Find where the given text appears and provide that cell's center as (X, Y) coordinate. 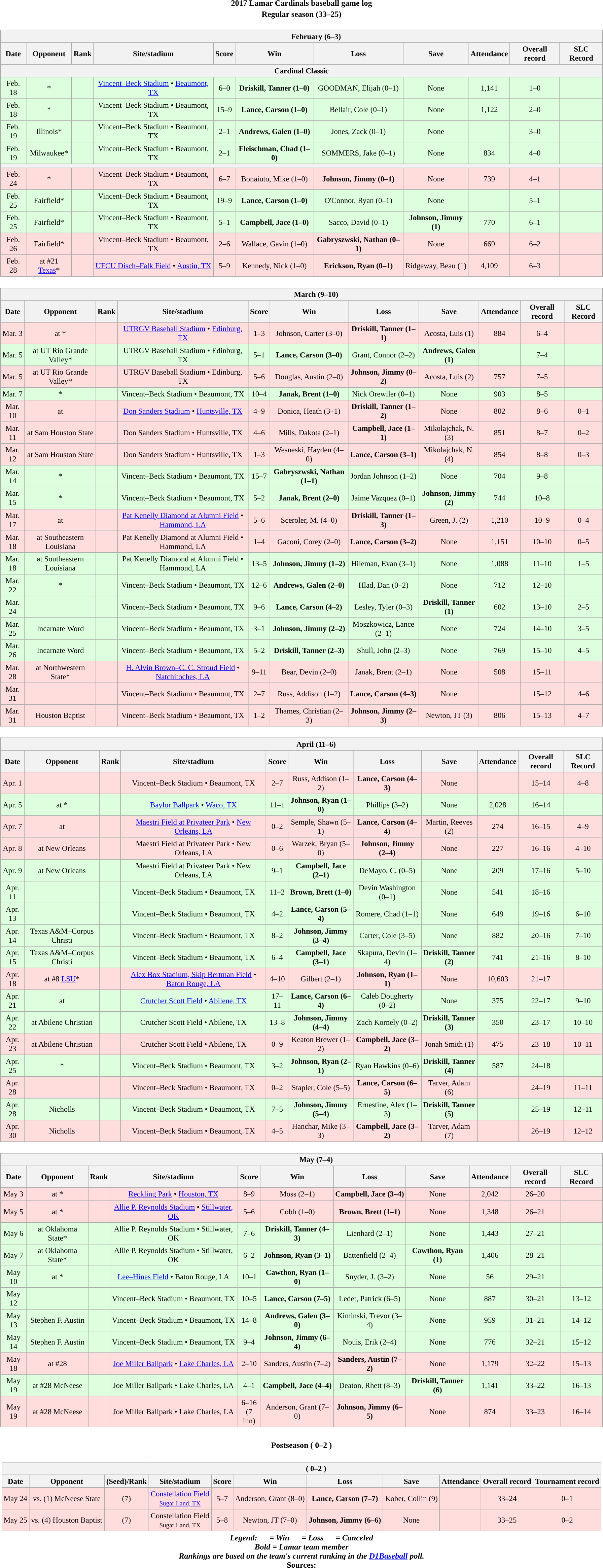
5–7 (222, 1498)
1,179 (490, 1364)
Lance, Carson (6–5) (387, 1088)
669 (489, 244)
Campbell, Jace (4–4) (297, 1385)
Acosta, Luis (1) (449, 333)
Lance, Carson (6–4) (321, 1001)
Postseason ( 0–2 ) (301, 1445)
1,151 (500, 542)
22–17 (541, 1001)
Sceroler, M. (4–0) (309, 520)
20–16 (541, 936)
15–9 (224, 110)
0–5 (583, 542)
56 (490, 1277)
6–3 (535, 265)
May 18 (13, 1364)
(Seed)/Rank (127, 1482)
Apr. 15 (12, 957)
Johnson, Jimmy (2) (449, 498)
Driskill, Tanner (4–3) (297, 1233)
Apr. 23 (12, 1044)
Devin Washington (0–1) (387, 892)
8–5 (542, 394)
Lesley, Tyler (0–3) (384, 606)
Mar. 24 (13, 606)
13–8 (277, 1022)
Apr. 14 (12, 936)
Skapura, Devin (1–4) (387, 957)
712 (500, 585)
Campbell, Jace (3–1) (321, 957)
Janak, Brent (2–1) (384, 672)
Grant, Connor (2–2) (384, 355)
March (9–10) (301, 294)
13–12 (581, 1298)
O'Connor, Ryan (0–1) (358, 201)
Gaconi, Corey (2–0) (309, 542)
350 (498, 1022)
Jaime Vazquez (0–1) (384, 498)
Thames, Christian (2–3) (309, 716)
25–19 (541, 1109)
Tournament record (567, 1482)
649 (498, 913)
Mar. 14 (13, 477)
274 (498, 827)
1–0 (535, 88)
Mills, Dakota (2–1) (309, 433)
SOMMERS, Jake (0–1) (358, 153)
Cawthon, Ryan (1–0) (297, 1277)
Apr. 30 (12, 1131)
Lance, Carson (7–7) (345, 1498)
6–16(7 inn) (249, 1412)
Ryan Hawkins (0–6) (387, 1066)
Johnson, Jimmy (2–4) (387, 848)
Anderson, Grant (8–0) (270, 1498)
Nick Orewiler (0–1) (384, 394)
May 3 (13, 1194)
Ridgeway, Beau (1) (436, 265)
Mar. 17 (13, 520)
Moss (2–1) (297, 1194)
11–2 (277, 892)
Alex Box Stadium, Skip Bertman Field • Baton Rouge, LA (193, 979)
Jordan Johnson (1–2) (384, 477)
Hanchar, Mike (3–3) (321, 1131)
Johnson, Jimmy (2–3) (384, 716)
4–2 (277, 913)
9–11 (259, 672)
3–5 (583, 629)
Andrews, Galen (1–0) (275, 131)
19–16 (541, 913)
Apr. 18 (12, 979)
Acosta, Luis (2) (449, 377)
Driskill, Tanner (6) (437, 1385)
Apr. 25 (12, 1066)
12–6 (259, 585)
Johnson, Jimmy (6–4) (297, 1342)
5–8 (222, 1521)
Driskill, Tanner (1–1) (384, 333)
Mar. 25 (13, 629)
1,122 (489, 110)
8–2 (277, 936)
26–20 (535, 1194)
744 (500, 498)
Johnson, Jimmy (6–6) (345, 1521)
Johnson, Jimmy (3–4) (321, 936)
3–1 (259, 629)
0–9 (277, 1044)
Apr. 8 (12, 848)
Driskill, Tanner (3) (449, 1022)
854 (500, 454)
227 (498, 848)
Lance, Carson (3–1) (384, 454)
Cobb (1–0) (297, 1212)
2,042 (490, 1194)
Mar. 11 (13, 433)
21–17 (541, 979)
6–1 (535, 222)
Moszkowicz, Lance (2–1) (384, 629)
Lance, Carson (7–5) (297, 1298)
1–5 (583, 563)
Hlad, Dan (0–2) (384, 585)
Erickson, Ryan (0–1) (358, 265)
9–6 (259, 606)
851 (500, 433)
Johnson, Jimmy (0–1) (358, 178)
Mar. 15 (13, 498)
at #8 LSU* (62, 979)
12–11 (583, 1109)
4–0 (535, 153)
741 (498, 957)
Campbell, Jace (3–4) (369, 1194)
802 (500, 411)
8–6 (542, 411)
Kiminski, Trevor (3–4) (369, 1320)
887 (490, 1298)
Driskill, Tanner (1) (449, 606)
Apr. 5 (12, 805)
Lee–Hines Field • Baton Rouge, LA (173, 1277)
32–21 (535, 1342)
Driskill, Tanner (2–3) (309, 650)
10–1 (249, 1277)
776 (490, 1342)
757 (500, 377)
10,603 (498, 979)
May 12 (13, 1298)
vs. (1) McNeese State (67, 1498)
17–16 (541, 870)
Mar. 12 (13, 454)
874 (490, 1412)
541 (498, 892)
13–10 (542, 606)
Sacco, David (0–1) (358, 222)
Andrews, Galen (1) (449, 355)
Lance, Carson (4–4) (387, 827)
February (6–3) (301, 36)
806 (500, 716)
Carter, Cole (3–5) (387, 936)
3–2 (277, 1066)
Lienhard (2–1) (369, 1233)
4–8 (583, 783)
24–19 (541, 1088)
May 14 (13, 1342)
Driskill, Tanner (5) (449, 1109)
Johnson, Ryan (3–1) (297, 1255)
587 (498, 1066)
Kober, Collin (9) (411, 1498)
9–8 (542, 477)
Lance, Carson (3–0) (309, 355)
Feb. 26 (13, 244)
12–10 (542, 585)
Bear, Devin (2–0) (309, 672)
Brown, Brett (1–1) (369, 1212)
508 (500, 672)
15–7 (259, 477)
Mar. 28 (13, 672)
15–11 (542, 672)
Kennedy, Nick (1–0) (275, 265)
at Northwestern State* (61, 672)
May (7–4) (301, 1160)
0–6 (277, 848)
18–16 (541, 892)
Campbell, Jace (1–0) (275, 222)
Mar. 22 (13, 585)
May 24 (15, 1498)
Apr. 22 (12, 1022)
24–18 (541, 1066)
10–11 (583, 1044)
2–10 (249, 1364)
8–7 (542, 433)
1,443 (490, 1233)
Apr. 1 (12, 783)
770 (489, 222)
Johnson, Jimmy (5–4) (321, 1109)
Driskill, Tanner (1–0) (275, 88)
13–5 (259, 563)
Apr. 21 (12, 1001)
Tarver, Adam (6) (449, 1088)
19–9 (224, 201)
DeMayo, C. (0–5) (387, 870)
14–10 (542, 629)
30–21 (535, 1298)
5–10 (583, 870)
UFCU Disch–Falk Field • Austin, TX (153, 265)
16–16 (541, 848)
10–8 (542, 498)
14–8 (249, 1320)
Johnson, Jimmy (1) (436, 222)
Mar. 26 (13, 650)
6–7 (224, 178)
209 (498, 870)
33–24 (507, 1498)
31–21 (535, 1320)
884 (500, 333)
8–8 (542, 454)
21–16 (541, 957)
Mar. 7 (13, 394)
Campbell, Jace (2–1) (321, 870)
1,210 (500, 520)
10–9 (542, 520)
Driskill, Tanner (1–2) (384, 411)
15–10 (542, 650)
Ledet, Patrick (6–5) (369, 1298)
23–18 (541, 1044)
Jonah Smith (1) (449, 1044)
704 (500, 477)
882 (498, 936)
( 0–2 ) (301, 1469)
Wesneski, Hayden (4–0) (309, 454)
16–15 (541, 827)
Baylor Ballpark • Waco, TX (193, 805)
Bonaiuto, Mike (1–0) (275, 178)
Zach Kornely (0–2) (387, 1022)
Newton, JT (3) (449, 716)
Campbell, Jace (1–1) (384, 433)
Illinois* (49, 131)
Johnson, Jimmy (6–5) (369, 1412)
Gilbert (2–1) (321, 979)
1–4 (259, 542)
8–10 (583, 957)
Mar. 3 (13, 333)
Andrews, Galen (3–0) (297, 1320)
26–19 (541, 1131)
at #21 Texas* (49, 265)
May 6 (13, 1233)
Apr. 11 (12, 892)
Johnson, Ryan (1–1) (387, 979)
7–10 (583, 936)
2–6 (224, 244)
Donica, Heath (3–1) (309, 411)
May 10 (13, 1277)
Stapler, Cole (5–5) (321, 1088)
at #28 (57, 1364)
2–0 (535, 110)
15–14 (541, 783)
Reckling Park • Houston, TX (173, 1194)
Fleischman, Chad (1–0) (275, 153)
Nouis, Erik (2–4) (369, 1342)
475 (498, 1044)
3–0 (535, 131)
32–22 (535, 1364)
9–10 (583, 1001)
14–12 (581, 1320)
Warzek, Bryan (5–0) (321, 848)
2,028 (498, 805)
23–17 (541, 1022)
Tarver, Adam (7) (449, 1131)
Anderson, Grant (7–0) (297, 1412)
11–1 (277, 805)
1–2 (259, 716)
vs. (4) Houston Baptist (67, 1521)
Mikolajchak, N. (3) (449, 433)
Johnson, Ryan (1–0) (321, 805)
Green, J. (2) (449, 520)
33–23 (535, 1412)
Johnson, Jimmy (2–2) (309, 629)
Milwaukee* (49, 153)
Andrews, Galen (2–0) (309, 585)
May 5 (13, 1212)
33–25 (507, 1521)
29–21 (535, 1277)
2–5 (583, 606)
16–13 (581, 1385)
Ernestine, Alex (1–3) (387, 1109)
Apr. 13 (12, 913)
Feb. 28 (13, 265)
Semple, Shawn (5–1) (321, 827)
12–12 (583, 1131)
10–4 (259, 394)
Newton, JT (7–0) (270, 1521)
Johnson, Jimmy (1–2) (309, 563)
0–4 (583, 520)
Mar. 10 (13, 411)
11–10 (542, 563)
Snyder, J. (3–2) (369, 1277)
Apr. 7 (12, 827)
Johnson, Jimmy (0–2) (384, 377)
4,109 (489, 265)
28–21 (535, 1255)
Caleb Dougherty (0–2) (387, 1001)
Mikolajchak, N. (4) (449, 454)
26–21 (535, 1212)
Feb. 24 (13, 178)
834 (489, 153)
5–9 (224, 265)
Lance, Carson (4–2) (309, 606)
903 (500, 394)
Driskill, Tanner (1–3) (384, 520)
602 (500, 606)
Phillips (3–2) (387, 805)
Cawthon, Ryan (1) (437, 1255)
May 7 (13, 1255)
Romere, Chad (1–1) (387, 913)
May 13 (13, 1320)
Hileman, Evan (3–1) (384, 563)
Janak, Brent (2–0) (309, 498)
Apr. 9 (12, 870)
27–21 (535, 1233)
Shull, John (2–3) (384, 650)
10–5 (249, 1298)
7–4 (542, 355)
769 (500, 650)
Janak, Brent (1–0) (309, 394)
724 (500, 629)
Johnson, Carter (3–0) (309, 333)
1,406 (490, 1255)
Gabryszwski, Nathan (1–1) (309, 477)
Lance, Carson (5–4) (321, 913)
Battenfield (2–4) (369, 1255)
9–4 (249, 1342)
Lance, Carson (3–2) (384, 542)
Johnson, Ryan (2–1) (321, 1066)
11–11 (583, 1088)
May 25 (15, 1521)
8–9 (249, 1194)
1,348 (490, 1212)
1,088 (500, 563)
Keaton Brewer (1–2) (321, 1044)
6–10 (583, 913)
739 (489, 178)
Driskill, Tanner (4) (449, 1066)
Driskill, Tanner (2) (449, 957)
Johnson, Jimmy (4–4) (321, 1022)
9–1 (277, 870)
375 (498, 1001)
4–7 (583, 716)
Deaton, Rhett (8–3) (369, 1385)
Martin, Reeves (2) (449, 827)
959 (490, 1320)
Bellair, Cole (0–1) (358, 110)
Brown, Brett (1–0) (321, 892)
0–3 (583, 454)
6–0 (224, 88)
Cardinal Classic (301, 71)
33–22 (535, 1385)
Houston Baptist (61, 716)
GOODMAN, Elijah (0–1) (358, 88)
H. Alvin Brown–C. C. Stroud Field • Natchitoches, LA (183, 672)
Gabryszwski, Nathan (0–1) (358, 244)
7–6 (249, 1233)
17–11 (277, 1001)
Douglas, Austin (2–0) (309, 377)
Wallace, Gavin (1–0) (275, 244)
Jones, Zack (0–1) (358, 131)
April (11–6) (301, 744)
